Capture the cell that displays the provided text and extract its [x, y] central coordinate. 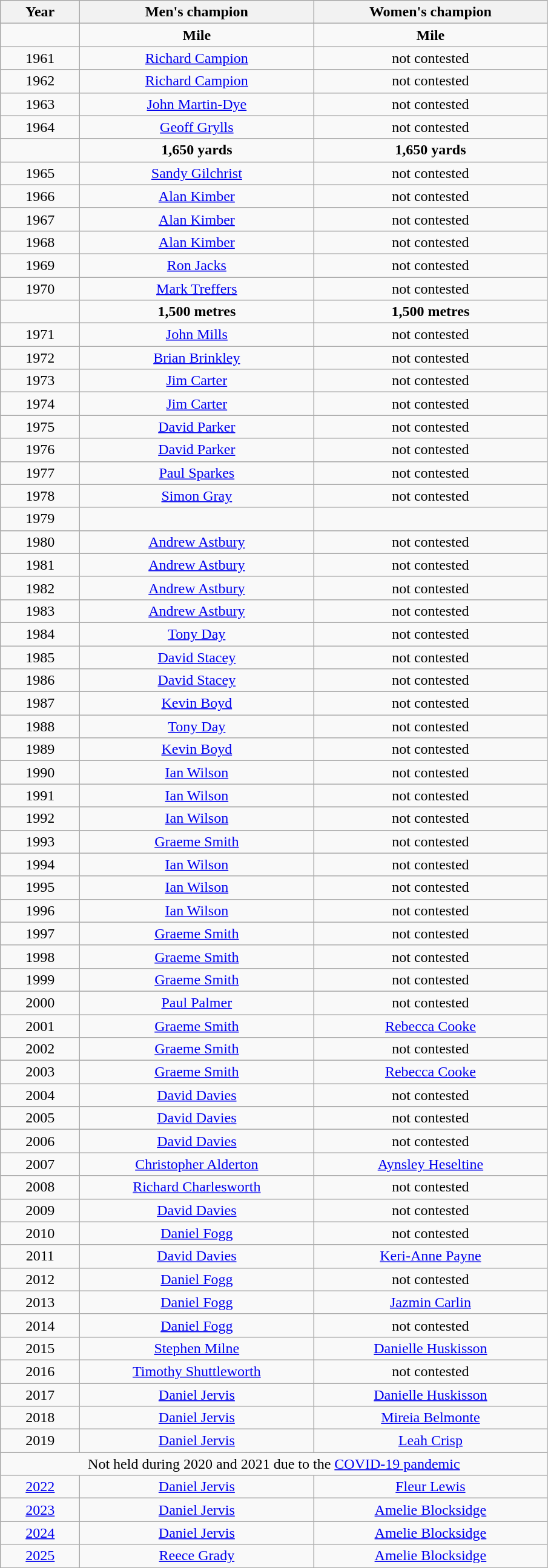
1977 [40, 473]
2025 [40, 1556]
Sandy Gilchrist [197, 173]
1997 [40, 934]
2023 [40, 1510]
2014 [40, 1325]
1972 [40, 358]
Not held during 2020 and 2021 due to the COVID-19 pandemic [274, 1464]
John Martin-Dye [197, 104]
Mireia Belmonte [431, 1418]
1993 [40, 842]
1986 [40, 680]
1982 [40, 588]
1991 [40, 796]
1980 [40, 542]
1968 [40, 242]
1987 [40, 703]
1992 [40, 819]
2011 [40, 1256]
2004 [40, 1095]
2003 [40, 1072]
1962 [40, 81]
1976 [40, 450]
2013 [40, 1302]
1963 [40, 104]
Leah Crisp [431, 1441]
1966 [40, 196]
1989 [40, 749]
2024 [40, 1533]
Christopher Alderton [197, 1164]
Richard Charlesworth [197, 1187]
1979 [40, 519]
Men's champion [197, 12]
2008 [40, 1187]
Fleur Lewis [431, 1487]
1995 [40, 888]
2018 [40, 1418]
1988 [40, 726]
Brian Brinkley [197, 358]
2000 [40, 1003]
2006 [40, 1141]
2009 [40, 1210]
Paul Sparkes [197, 473]
Aynsley Heseltine [431, 1164]
Reece Grady [197, 1556]
1985 [40, 657]
Mark Treffers [197, 289]
Geoff Grylls [197, 127]
2010 [40, 1233]
Paul Palmer [197, 1003]
1998 [40, 957]
Year [40, 12]
2015 [40, 1348]
2017 [40, 1394]
2012 [40, 1279]
1964 [40, 127]
1996 [40, 911]
1975 [40, 427]
2019 [40, 1441]
1994 [40, 865]
Jazmin Carlin [431, 1302]
1971 [40, 335]
1965 [40, 173]
1981 [40, 565]
Simon Gray [197, 496]
1978 [40, 496]
John Mills [197, 335]
1984 [40, 634]
Women's champion [431, 12]
1973 [40, 381]
1999 [40, 980]
1970 [40, 289]
2002 [40, 1049]
1961 [40, 58]
2016 [40, 1371]
1967 [40, 219]
2005 [40, 1118]
2001 [40, 1026]
Stephen Milne [197, 1348]
2007 [40, 1164]
1969 [40, 265]
2022 [40, 1487]
Timothy Shuttleworth [197, 1371]
Ron Jacks [197, 265]
Keri-Anne Payne [431, 1256]
1983 [40, 611]
1974 [40, 404]
1990 [40, 772]
